Capture the cell that displays the provided text and extract its (X, Y) central coordinate. 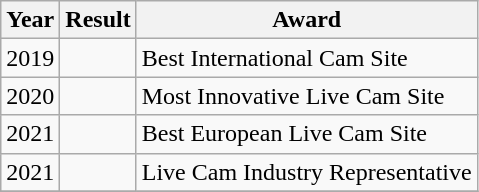
Best International Cam Site (306, 58)
Best European Live Cam Site (306, 134)
Live Cam Industry Representative (306, 172)
Award (306, 20)
2020 (30, 96)
2019 (30, 58)
Result (98, 20)
Year (30, 20)
Most Innovative Live Cam Site (306, 96)
